Capture the cell that displays the provided text and extract its [x, y] central coordinate. 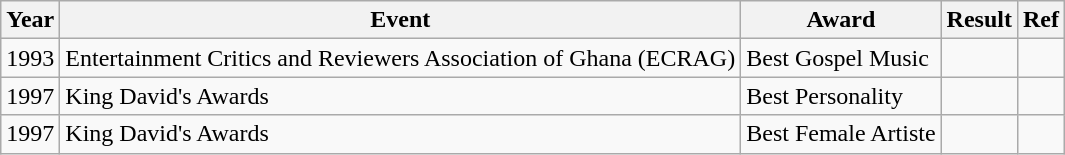
Best Personality [841, 96]
Year [30, 20]
Result [979, 20]
Best Female Artiste [841, 134]
Award [841, 20]
Best Gospel Music [841, 58]
1993 [30, 58]
Event [400, 20]
Entertainment Critics and Reviewers Association of Ghana (ECRAG) [400, 58]
Ref [1040, 20]
